Capture the cell that displays the provided text and extract its (x, y) central coordinate. 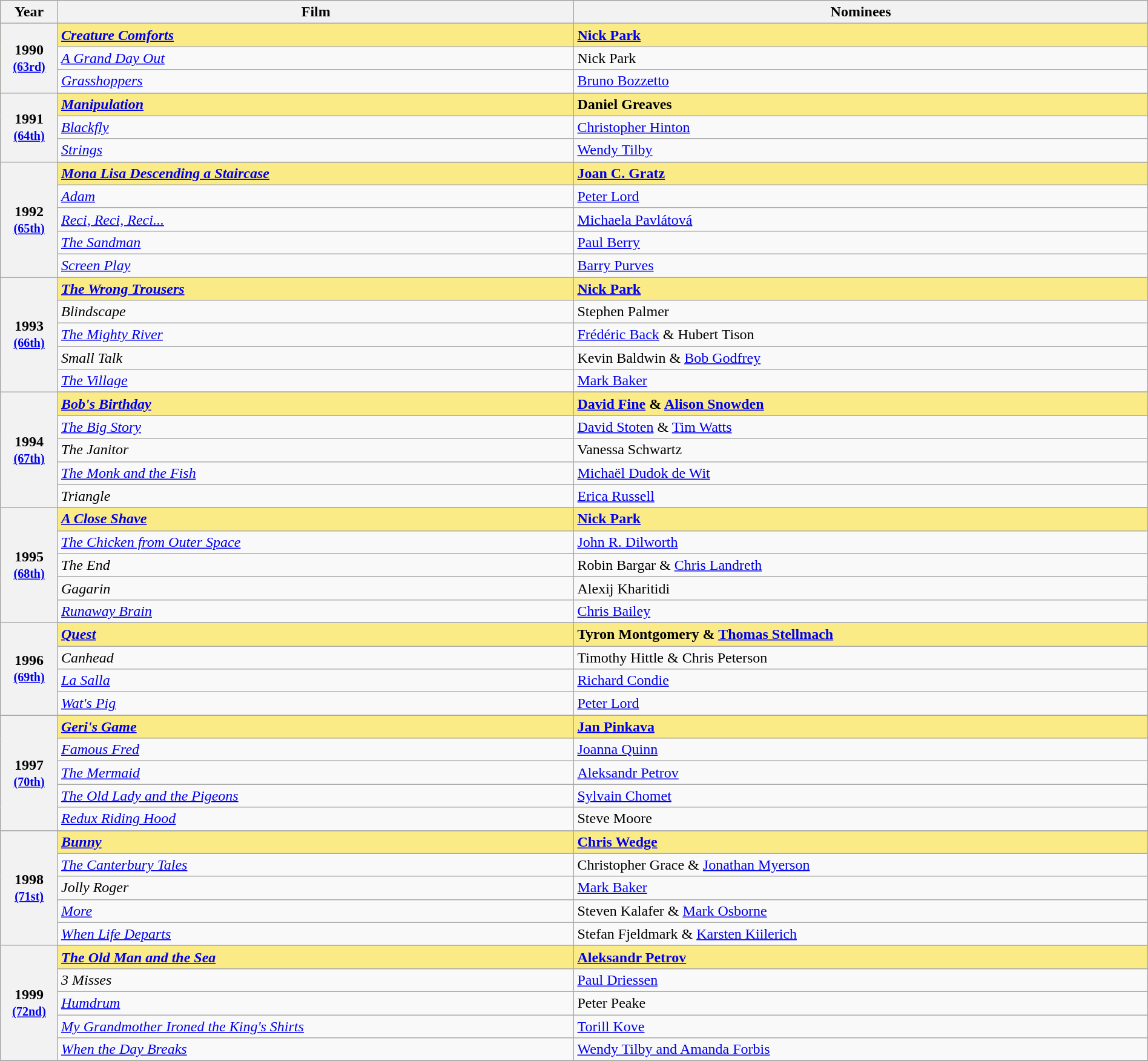
1991(64th) (29, 127)
Bunny (316, 842)
Humdrum (316, 1003)
Tyron Montgomery & Thomas Stellmach (861, 634)
Frédéric Back & Hubert Tison (861, 335)
The Wrong Trousers (316, 289)
Torill Kove (861, 1026)
Adam (316, 196)
Bruno Bozzetto (861, 81)
Manipulation (316, 104)
Creature Comforts (316, 35)
Mona Lisa Descending a Staircase (316, 173)
Film (316, 12)
Christopher Grace & Jonathan Myerson (861, 865)
Peter Peake (861, 1003)
The Chicken from Outer Space (316, 542)
1999(72nd) (29, 1003)
The Mighty River (316, 335)
Bob's Birthday (316, 404)
Grasshoppers (316, 81)
1993(66th) (29, 335)
Gagarin (316, 588)
Wendy Tilby and Amanda Forbis (861, 1049)
Daniel Greaves (861, 104)
Canhead (316, 657)
Joan C. Gratz (861, 173)
The Monk and the Fish (316, 473)
Chris Bailey (861, 611)
The End (316, 565)
1996(69th) (29, 669)
Geri's Game (316, 727)
Wendy Tilby (861, 150)
A Close Shave (316, 519)
Vanessa Schwartz (861, 450)
Barry Purves (861, 265)
When Life Departs (316, 934)
Wat's Pig (316, 704)
1992(65th) (29, 219)
David Stoten & Tim Watts (861, 427)
1997(70th) (29, 773)
Richard Condie (861, 681)
John R. Dilworth (861, 542)
The Mermaid (316, 773)
Paul Driessen (861, 980)
1995(68th) (29, 565)
3 Misses (316, 980)
The Big Story (316, 427)
1998(71st) (29, 888)
Triangle (316, 496)
My Grandmother Ironed the King's Shirts (316, 1026)
Quest (316, 634)
Famous Fred (316, 750)
Alexij Kharitidi (861, 588)
Strings (316, 150)
Screen Play (316, 265)
Year (29, 12)
1994(67th) (29, 450)
Erica Russell (861, 496)
Redux Riding Hood (316, 819)
When the Day Breaks (316, 1049)
More (316, 911)
Blackfly (316, 127)
Sylvain Chomet (861, 796)
Michaela Pavlátová (861, 219)
Chris Wedge (861, 842)
Steven Kalafer & Mark Osborne (861, 911)
Robin Bargar & Chris Landreth (861, 565)
The Old Lady and the Pigeons (316, 796)
La Salla (316, 681)
Michaël Dudok de Wit (861, 473)
A Grand Day Out (316, 58)
Paul Berry (861, 242)
David Fine & Alison Snowden (861, 404)
Stefan Fjeldmark & Karsten Kiilerich (861, 934)
Small Talk (316, 358)
Timothy Hittle & Chris Peterson (861, 657)
Stephen Palmer (861, 312)
Blindscape (316, 312)
Kevin Baldwin & Bob Godfrey (861, 358)
The Canterbury Tales (316, 865)
1990(63rd) (29, 58)
Reci, Reci, Reci... (316, 219)
The Sandman (316, 242)
Steve Moore (861, 819)
Jan Pinkava (861, 727)
The Village (316, 381)
The Janitor (316, 450)
Runaway Brain (316, 611)
The Old Man and the Sea (316, 957)
Joanna Quinn (861, 750)
Nominees (861, 12)
Christopher Hinton (861, 127)
Jolly Roger (316, 888)
